From the cell containing the given text, extract its center point as (x, y) coordinate. 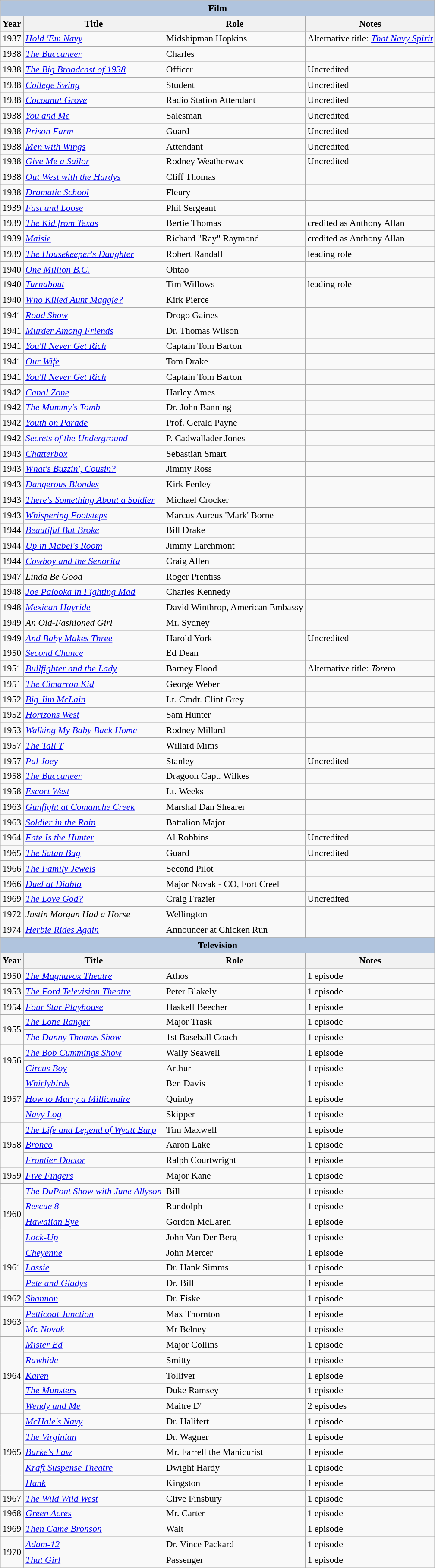
Tom Drake (235, 362)
2 episodes (370, 1406)
Whispering Footsteps (94, 515)
The Munsters (94, 1391)
Pete and Gladys (94, 1283)
Cowboy and the Senorita (94, 561)
Rawhide (94, 1360)
Fast and Loose (94, 208)
Dr. Bill (235, 1283)
Tolliver (235, 1376)
Marcus Aureus 'Mark' Borne (235, 515)
The DuPont Show with June Allyson (94, 1191)
Pal Joey (94, 761)
Midshipman Hopkins (235, 39)
Escort West (94, 792)
The Ford Television Theatre (94, 991)
Five Fingers (94, 1176)
Dramatic School (94, 193)
Officer (235, 70)
Men with Wings (94, 147)
Alternative title: That Navy Spirit (370, 39)
Joe Palooka in Fighting Mad (94, 592)
There's Something About a Soldier (94, 500)
Whirlybirds (94, 1084)
Student (235, 85)
Bill Drake (235, 530)
1956 (12, 1061)
Karen (94, 1376)
Our Wife (94, 362)
Craig Allen (235, 561)
Mister Ed (94, 1345)
Bronco (94, 1145)
Green Acres (94, 1514)
Film (217, 8)
1937 (12, 39)
Wellington (235, 915)
Hold 'Em Navy (94, 39)
Adam-12 (94, 1545)
Wally Seawell (235, 1053)
Maitre D' (235, 1406)
Al Robbins (235, 838)
Dr. Wagner (235, 1437)
Fleury (235, 193)
Mr. Farrell the Manicurist (235, 1452)
Aaron Lake (235, 1145)
Bill (235, 1191)
Lassie (94, 1268)
Dwight Hardy (235, 1468)
Kirk Fenley (235, 485)
Duel at Diablo (94, 884)
Mexican Hayride (94, 608)
Four Star Playhouse (94, 1007)
1959 (12, 1176)
Linda Be Good (94, 577)
Walt (235, 1529)
George Weber (235, 684)
Cocoanut Grove (94, 100)
Secrets of the Underground (94, 439)
Alternative title: Torero (370, 669)
Television (217, 945)
Drogo Gaines (235, 316)
John Van Der Berg (235, 1237)
The Love God? (94, 899)
Charles (235, 54)
1967 (12, 1499)
Cheyenne (94, 1253)
The Tall T (94, 746)
Jimmy Larchmont (235, 546)
Second Pilot (235, 869)
Sebastian Smart (235, 454)
Lt. Weeks (235, 792)
Kirk Pierce (235, 300)
Radio Station Attendant (235, 100)
Who Killed Aunt Maggie? (94, 300)
1961 (12, 1268)
Turnabout (94, 285)
Out West with the Hardys (94, 177)
Jimmy Ross (235, 469)
Cliff Thomas (235, 177)
Lock-Up (94, 1237)
An Old-Fashioned Girl (94, 623)
1954 (12, 1007)
The Big Broadcast of 1938 (94, 70)
Canal Zone (94, 392)
You and Me (94, 116)
Petticoat Junction (94, 1314)
Gunfight at Comanche Creek (94, 807)
College Swing (94, 85)
Phil Sergeant (235, 208)
Haskell Beecher (235, 1007)
Major Collins (235, 1345)
Battalion Major (235, 822)
Tim Maxwell (235, 1130)
Rodney Weatherwax (235, 162)
Announcer at Chicken Run (235, 930)
Prison Farm (94, 131)
Big Jim McLain (94, 699)
P. Cadwallader Jones (235, 439)
Sam Hunter (235, 715)
Randolph (235, 1207)
Youth on Parade (94, 423)
Dr. Thomas Wilson (235, 331)
Give Me a Sailor (94, 162)
The Mummy's Tomb (94, 408)
Beautiful But Broke (94, 530)
Mr. Carter (235, 1514)
Ralph Courtwright (235, 1160)
The Kid from Texas (94, 223)
Bertie Thomas (235, 223)
1960 (12, 1214)
Richard "Ray" Raymond (235, 239)
How to Marry a Millionaire (94, 1099)
Mr. Novak (94, 1330)
Dragoon Capt. Wilkes (235, 776)
The Family Jewels (94, 869)
Road Show (94, 316)
Shannon (94, 1299)
Wendy and Me (94, 1406)
Ohtao (235, 270)
Robert Randall (235, 254)
Then Came Bronson (94, 1529)
1970 (12, 1552)
1974 (12, 930)
Skipper (235, 1114)
1947 (12, 577)
Willard Mims (235, 746)
Hank (94, 1483)
Roger Prentiss (235, 577)
Charles Kennedy (235, 592)
Chatterbox (94, 454)
Max Thornton (235, 1314)
Tim Willows (235, 285)
Clive Finsbury (235, 1499)
Quinby (235, 1099)
McHale's Navy (94, 1422)
Dr. Fiske (235, 1299)
Harley Ames (235, 392)
Maisie (94, 239)
Major Kane (235, 1176)
Lt. Cmdr. Clint Grey (235, 699)
Herbie Rides Again (94, 930)
Hawaiian Eye (94, 1222)
The Magnavox Theatre (94, 976)
Dr. John Banning (235, 408)
The Life and Legend of Wyatt Earp (94, 1130)
Peter Blakely (235, 991)
And Baby Makes Three (94, 638)
Smitty (235, 1360)
Michael Crocker (235, 500)
1962 (12, 1299)
Stanley (235, 761)
Prof. Gerald Payne (235, 423)
Second Chance (94, 653)
Burke's Law (94, 1452)
Justin Morgan Had a Horse (94, 915)
Major Trask (235, 1022)
The Housekeeper's Daughter (94, 254)
The Lone Ranger (94, 1022)
Major Novak - CO, Fort Creel (235, 884)
Circus Boy (94, 1068)
Salesman (235, 116)
What's Buzzin', Cousin? (94, 469)
Barney Flood (235, 669)
The Virginian (94, 1437)
The Bob Cummings Show (94, 1053)
David Winthrop, American Embassy (235, 608)
That Girl (94, 1560)
Fate Is the Hunter (94, 838)
Dr. Hank Simms (235, 1268)
Horizons West (94, 715)
One Million B.C. (94, 270)
Athos (235, 976)
1955 (12, 1030)
Ben Davis (235, 1084)
The Satan Bug (94, 853)
Murder Among Friends (94, 331)
Soldier in the Rain (94, 822)
The Wild Wild West (94, 1499)
Mr Belney (235, 1330)
Rescue 8 (94, 1207)
Mr. Sydney (235, 623)
Up in Mabel's Room (94, 546)
Bullfighter and the Lady (94, 669)
Frontier Doctor (94, 1160)
Navy Log (94, 1114)
Ed Dean (235, 653)
Dr. Vince Packard (235, 1545)
1st Baseball Coach (235, 1038)
The Cimarron Kid (94, 684)
Dr. Halifert (235, 1422)
Walking My Baby Back Home (94, 731)
Arthur (235, 1068)
1972 (12, 915)
1968 (12, 1514)
Gordon McLaren (235, 1222)
Kraft Suspense Theatre (94, 1468)
Marshal Dan Shearer (235, 807)
Duke Ramsey (235, 1391)
Attendant (235, 147)
Dangerous Blondes (94, 485)
The Danny Thomas Show (94, 1038)
Craig Frazier (235, 899)
Rodney Millard (235, 731)
John Mercer (235, 1253)
Kingston (235, 1483)
Passenger (235, 1560)
Harold York (235, 638)
